For the text-containing cell, return its midpoint in [X, Y] coordinate format. 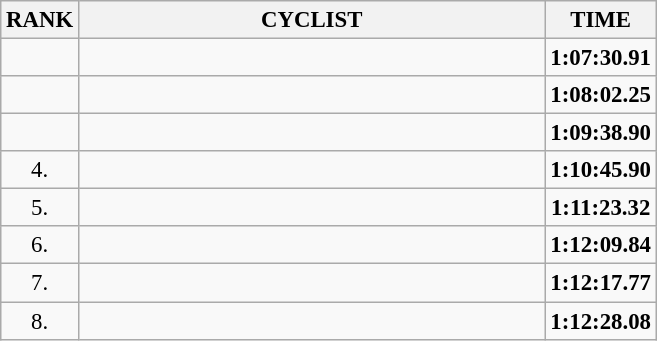
1:12:28.08 [600, 321]
1:12:09.84 [600, 245]
1:12:17.77 [600, 283]
5. [40, 208]
1:11:23.32 [600, 208]
1:07:30.91 [600, 58]
TIME [600, 20]
RANK [40, 20]
1:08:02.25 [600, 95]
1:09:38.90 [600, 133]
4. [40, 170]
CYCLIST [312, 20]
1:10:45.90 [600, 170]
8. [40, 321]
6. [40, 245]
7. [40, 283]
